From the cell containing the given text, extract its center point as [X, Y] coordinate. 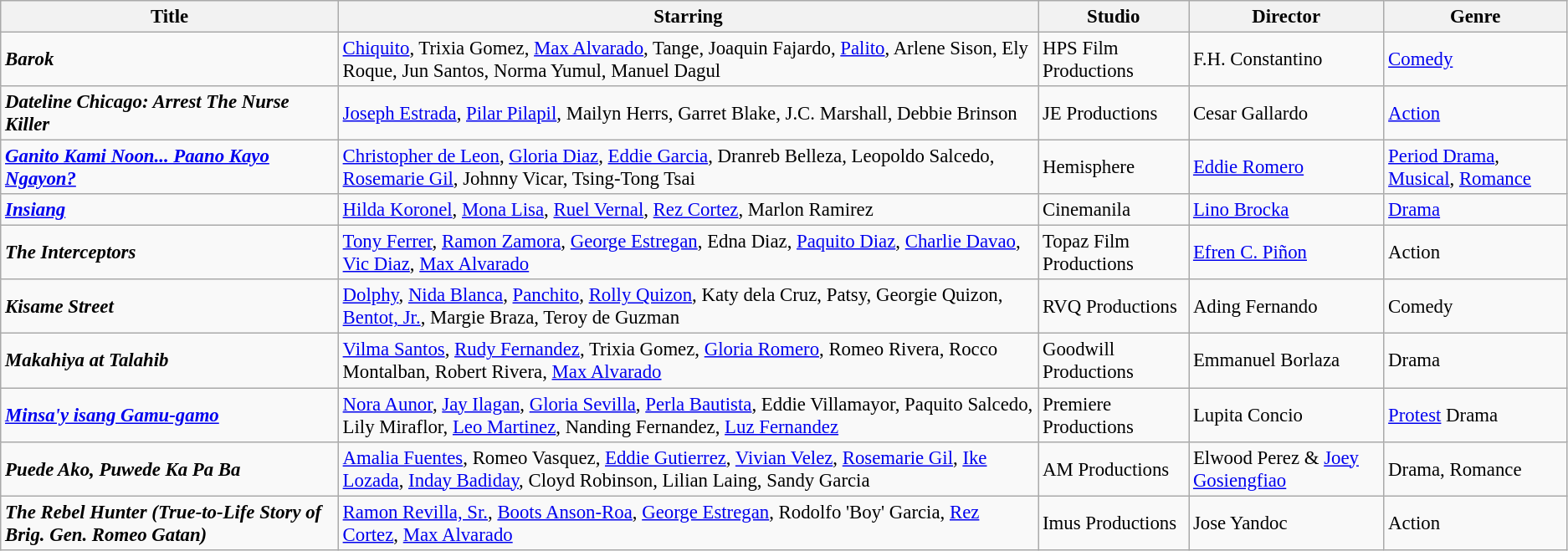
Efren C. Piñon [1287, 253]
Dolphy, Nida Blanca, Panchito, Rolly Quizon, Katy dela Cruz, Patsy, Georgie Quizon, Bentot, Jr., Margie Braza, Teroy de Guzman [688, 306]
Ading Fernando [1287, 306]
Hemisphere [1114, 167]
Puede Ako, Puwede Ka Pa Ba [170, 468]
Ramon Revilla, Sr., Boots Anson-Roa, George Estregan, Rodolfo 'Boy' Garcia, Rez Cortez, Max Alvarado [688, 523]
Barok [170, 60]
Topaz Film Productions [1114, 253]
Ganito Kami Noon... Paano Kayo Ngayon? [170, 167]
RVQ Productions [1114, 306]
Goodwill Productions [1114, 361]
Starring [688, 17]
Jose Yandoc [1287, 523]
JE Productions [1114, 114]
Dateline Chicago: Arrest The Nurse Killer [170, 114]
Title [170, 17]
Kisame Street [170, 306]
The Rebel Hunter (True-to-Life Story of Brig. Gen. Romeo Gatan) [170, 523]
Genre [1476, 17]
Drama, Romance [1476, 468]
Lino Brocka [1287, 210]
Chiquito, Trixia Gomez, Max Alvarado, Tange, Joaquin Fajardo, Palito, Arlene Sison, Ely Roque, Jun Santos, Norma Yumul, Manuel Dagul [688, 60]
Joseph Estrada, Pilar Pilapil, Mailyn Herrs, Garret Blake, J.C. Marshall, Debbie Brinson [688, 114]
Hilda Koronel, Mona Lisa, Ruel Vernal, Rez Cortez, Marlon Ramirez [688, 210]
Cinemanila [1114, 210]
Makahiya at Talahib [170, 361]
The Interceptors [170, 253]
Lupita Concio [1287, 415]
Imus Productions [1114, 523]
Cesar Gallardo [1287, 114]
Period Drama, Musical, Romance [1476, 167]
Premiere Productions [1114, 415]
Vilma Santos, Rudy Fernandez, Trixia Gomez, Gloria Romero, Romeo Rivera, Rocco Montalban, Robert Rivera, Max Alvarado [688, 361]
Emmanuel Borlaza [1287, 361]
Tony Ferrer, Ramon Zamora, George Estregan, Edna Diaz, Paquito Diaz, Charlie Davao, Vic Diaz, Max Alvarado [688, 253]
AM Productions [1114, 468]
Insiang [170, 210]
Christopher de Leon, Gloria Diaz, Eddie Garcia, Dranreb Belleza, Leopoldo Salcedo, Rosemarie Gil, Johnny Vicar, Tsing-Tong Tsai [688, 167]
Minsa'y isang Gamu-gamo [170, 415]
Eddie Romero [1287, 167]
Amalia Fuentes, Romeo Vasquez, Eddie Gutierrez, Vivian Velez, Rosemarie Gil, Ike Lozada, Inday Badiday, Cloyd Robinson, Lilian Laing, Sandy Garcia [688, 468]
Elwood Perez & Joey Gosiengfiao [1287, 468]
F.H. Constantino [1287, 60]
HPS Film Productions [1114, 60]
Protest Drama [1476, 415]
Studio [1114, 17]
Director [1287, 17]
